Return the [x, y] coordinate for the center point of the cell that contains the specified text.  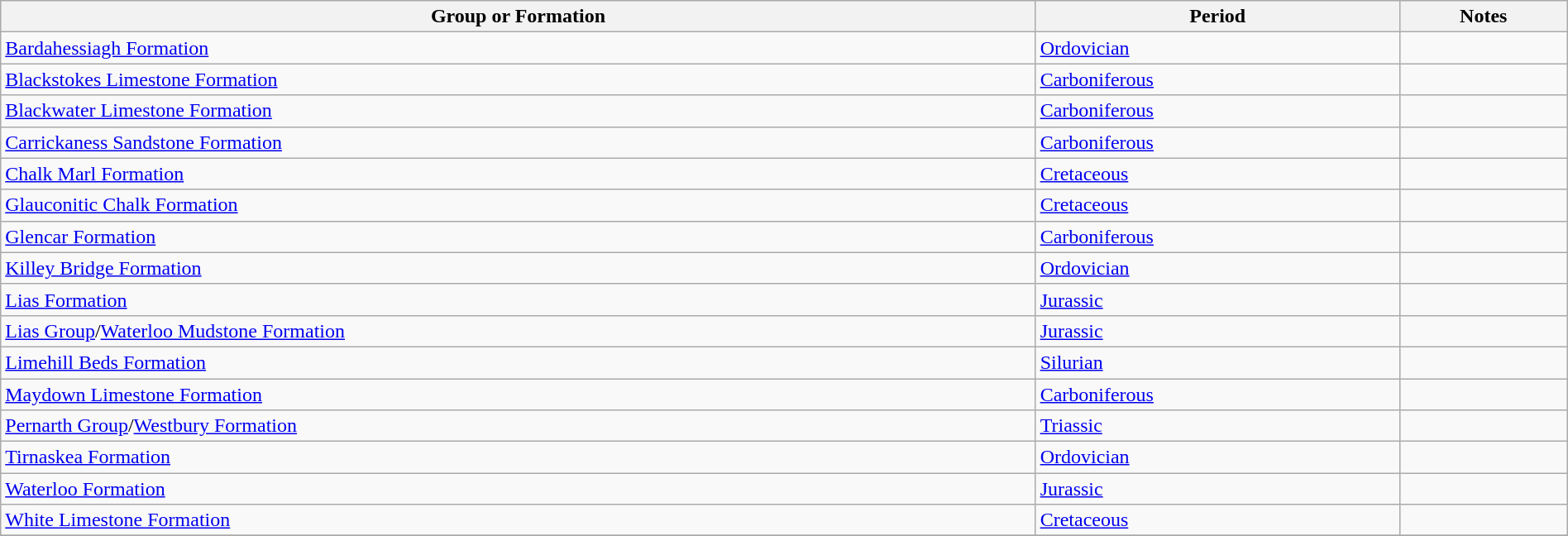
Carrickaness Sandstone Formation [518, 142]
Blackstokes Limestone Formation [518, 79]
Maydown Limestone Formation [518, 395]
Glauconitic Chalk Formation [518, 205]
Period [1217, 17]
Pernarth Group/Westbury Formation [518, 426]
Silurian [1217, 362]
Waterloo Formation [518, 489]
Tirnaskea Formation [518, 457]
Chalk Marl Formation [518, 174]
Lias Formation [518, 299]
Glencar Formation [518, 237]
Notes [1484, 17]
Bardahessiagh Formation [518, 48]
Triassic [1217, 426]
White Limestone Formation [518, 520]
Lias Group/Waterloo Mudstone Formation [518, 331]
Limehill Beds Formation [518, 362]
Blackwater Limestone Formation [518, 111]
Killey Bridge Formation [518, 268]
Group or Formation [518, 17]
